Locate the cell with the specified text and output its [x, y] center coordinate. 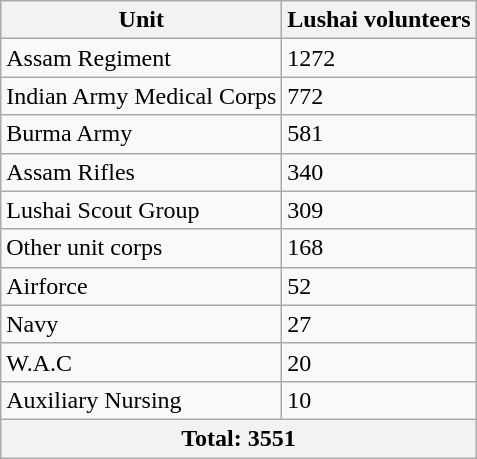
Assam Rifles [142, 172]
Auxiliary Nursing [142, 400]
W.A.C [142, 362]
Unit [142, 20]
340 [379, 172]
Assam Regiment [142, 58]
1272 [379, 58]
309 [379, 210]
20 [379, 362]
Lushai volunteers [379, 20]
581 [379, 134]
52 [379, 286]
Lushai Scout Group [142, 210]
Burma Army [142, 134]
Navy [142, 324]
168 [379, 248]
Airforce [142, 286]
27 [379, 324]
Indian Army Medical Corps [142, 96]
Total: 3551 [238, 438]
10 [379, 400]
772 [379, 96]
Other unit corps [142, 248]
